Search for the cell housing the specified text and yield its (x, y) center coordinate. 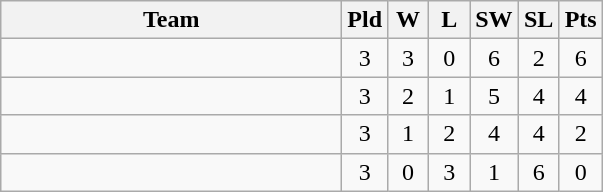
SL (538, 20)
Pts (580, 20)
Team (172, 20)
Pld (365, 20)
L (450, 20)
SW (494, 20)
W (408, 20)
5 (494, 96)
